Provide the (x, y) coordinate of the cell's center where the given text is located.  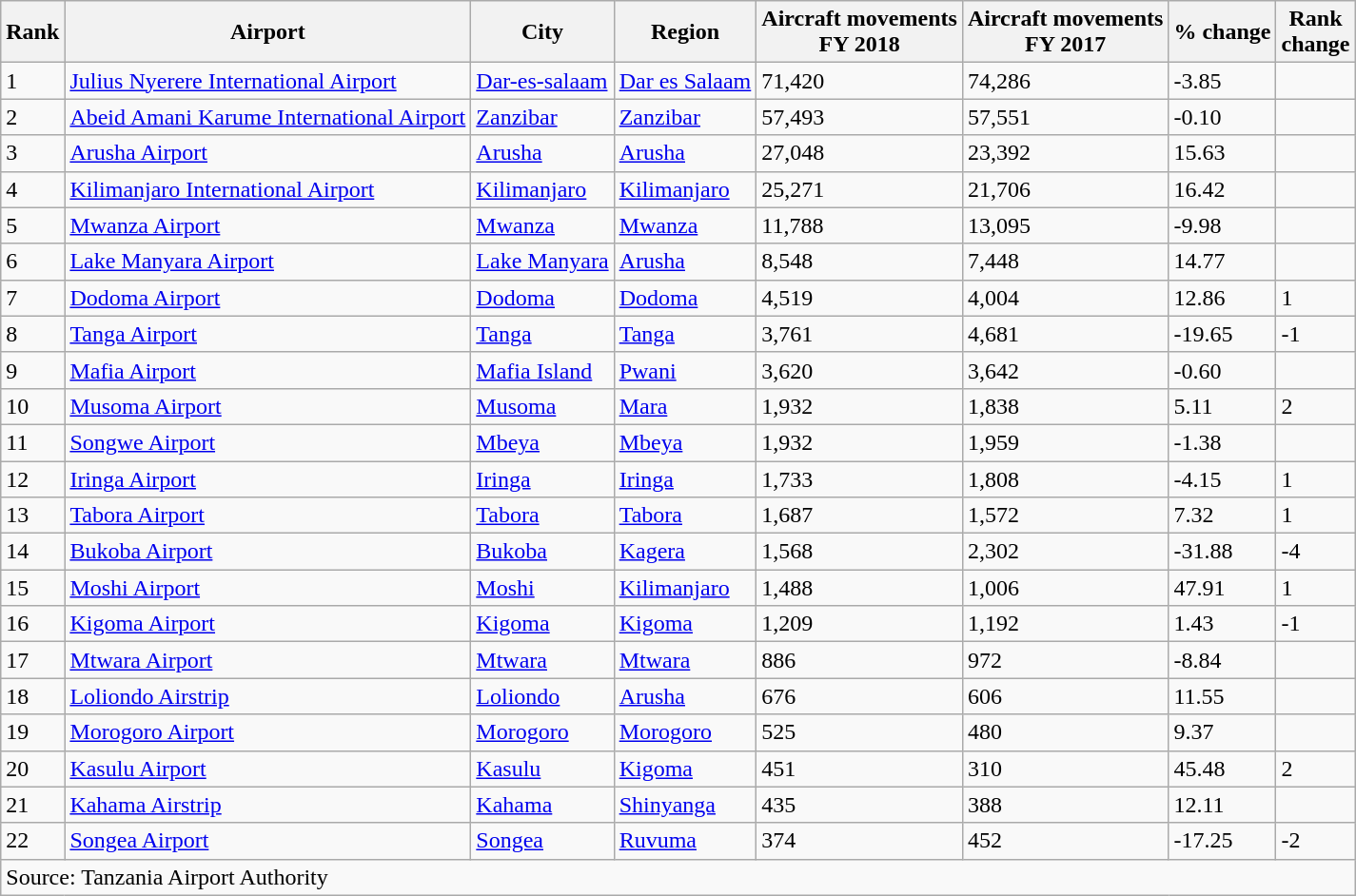
Loliondo (542, 696)
10 (32, 406)
22 (32, 841)
11,788 (860, 225)
Kahama Airstrip (268, 805)
Airport (268, 32)
388 (1066, 805)
-31.88 (1222, 552)
4,519 (860, 298)
Dar es Salaam (685, 81)
-17.25 (1222, 841)
12.86 (1222, 298)
3,620 (860, 370)
1,687 (860, 516)
Dodoma Airport (268, 298)
1,209 (860, 624)
9 (32, 370)
606 (1066, 696)
Region (685, 32)
374 (860, 841)
-2 (1315, 841)
Kilimanjaro International Airport (268, 189)
13,095 (1066, 225)
4,004 (1066, 298)
9.37 (1222, 732)
5.11 (1222, 406)
57,493 (860, 117)
27,048 (860, 153)
Mafia Island (542, 370)
-4 (1315, 552)
Kasulu Airport (268, 769)
1,959 (1066, 442)
1,006 (1066, 588)
Bukoba (542, 552)
Songwe Airport (268, 442)
18 (32, 696)
47.91 (1222, 588)
14 (32, 552)
972 (1066, 660)
20 (32, 769)
1.43 (1222, 624)
6 (32, 262)
4,681 (1066, 334)
-9.98 (1222, 225)
Kagera (685, 552)
Lake Manyara (542, 262)
15.63 (1222, 153)
452 (1066, 841)
Morogoro Airport (268, 732)
45.48 (1222, 769)
1,192 (1066, 624)
Mtwara Airport (268, 660)
2,302 (1066, 552)
7,448 (1066, 262)
19 (32, 732)
480 (1066, 732)
8,548 (860, 262)
310 (1066, 769)
Moshi Airport (268, 588)
-0.10 (1222, 117)
-3.85 (1222, 81)
15 (32, 588)
Loliondo Airstrip (268, 696)
1,488 (860, 588)
4 (32, 189)
Rank (32, 32)
74,286 (1066, 81)
23,392 (1066, 153)
21,706 (1066, 189)
Ruvuma (685, 841)
8 (32, 334)
Bukoba Airport (268, 552)
Musoma (542, 406)
Kahama (542, 805)
1,572 (1066, 516)
Rankchange (1315, 32)
1,733 (860, 478)
-0.60 (1222, 370)
Shinyanga (685, 805)
13 (32, 516)
Songea (542, 841)
Pwani (685, 370)
71,420 (860, 81)
Musoma Airport (268, 406)
451 (860, 769)
Tanga Airport (268, 334)
12 (32, 478)
Songea Airport (268, 841)
Aircraft movementsFY 2017 (1066, 32)
11.55 (1222, 696)
57,551 (1066, 117)
Iringa Airport (268, 478)
16 (32, 624)
25,271 (860, 189)
676 (860, 696)
-1.38 (1222, 442)
14.77 (1222, 262)
Julius Nyerere International Airport (268, 81)
City (542, 32)
7.32 (1222, 516)
1,568 (860, 552)
Source: Tanzania Airport Authority (678, 877)
525 (860, 732)
3,761 (860, 334)
-4.15 (1222, 478)
1,838 (1066, 406)
Kigoma Airport (268, 624)
% change (1222, 32)
-8.84 (1222, 660)
Lake Manyara Airport (268, 262)
7 (32, 298)
3,642 (1066, 370)
Tabora Airport (268, 516)
Moshi (542, 588)
Dar-es-salaam (542, 81)
435 (860, 805)
5 (32, 225)
Arusha Airport (268, 153)
Aircraft movementsFY 2018 (860, 32)
Abeid Amani Karume International Airport (268, 117)
Kasulu (542, 769)
Mafia Airport (268, 370)
1,808 (1066, 478)
-19.65 (1222, 334)
17 (32, 660)
21 (32, 805)
Mara (685, 406)
3 (32, 153)
16.42 (1222, 189)
12.11 (1222, 805)
886 (860, 660)
Mwanza Airport (268, 225)
11 (32, 442)
